Find where the given text appears and provide that cell's center as [X, Y] coordinate. 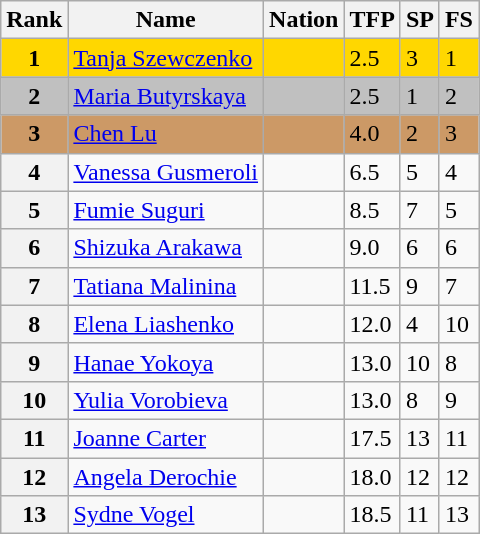
11.5 [372, 286]
Fumie Suguri [166, 210]
Vanessa Gusmeroli [166, 172]
Tatiana Malinina [166, 286]
4.0 [372, 134]
Rank [34, 20]
FS [458, 20]
SP [420, 20]
Sydne Vogel [166, 515]
Maria Butyrskaya [166, 96]
Yulia Vorobieva [166, 400]
8.5 [372, 210]
Elena Liashenko [166, 324]
Nation [304, 20]
18.0 [372, 477]
Name [166, 20]
Angela Derochie [166, 477]
TFP [372, 20]
12.0 [372, 324]
Chen Lu [166, 134]
17.5 [372, 438]
Shizuka Arakawa [166, 248]
18.5 [372, 515]
Tanja Szewczenko [166, 58]
Hanae Yokoya [166, 362]
6.5 [372, 172]
9.0 [372, 248]
Joanne Carter [166, 438]
